Provide the (x, y) coordinate of the cell's center where the given text is located.  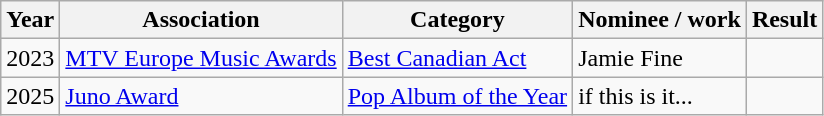
Year (30, 20)
if this is it... (660, 96)
Best Canadian Act (457, 58)
Juno Award (201, 96)
Jamie Fine (660, 58)
2025 (30, 96)
Nominee / work (660, 20)
Association (201, 20)
Result (784, 20)
MTV Europe Music Awards (201, 58)
Category (457, 20)
Pop Album of the Year (457, 96)
2023 (30, 58)
